From the cell containing the given text, extract its center point as [X, Y] coordinate. 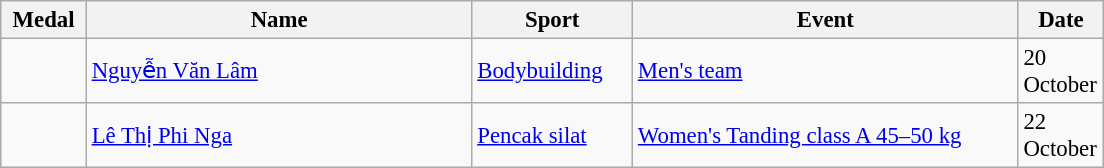
Sport [552, 20]
Women's Tanding class A 45–50 kg [826, 136]
Lê Thị Phi Nga [279, 136]
Nguyễn Văn Lâm [279, 72]
Medal [44, 20]
Event [826, 20]
Bodybuilding [552, 72]
Name [279, 20]
Date [1061, 20]
20 October [1061, 72]
22 October [1061, 136]
Pencak silat [552, 136]
Men's team [826, 72]
